Capture the cell that displays the provided text and extract its [x, y] central coordinate. 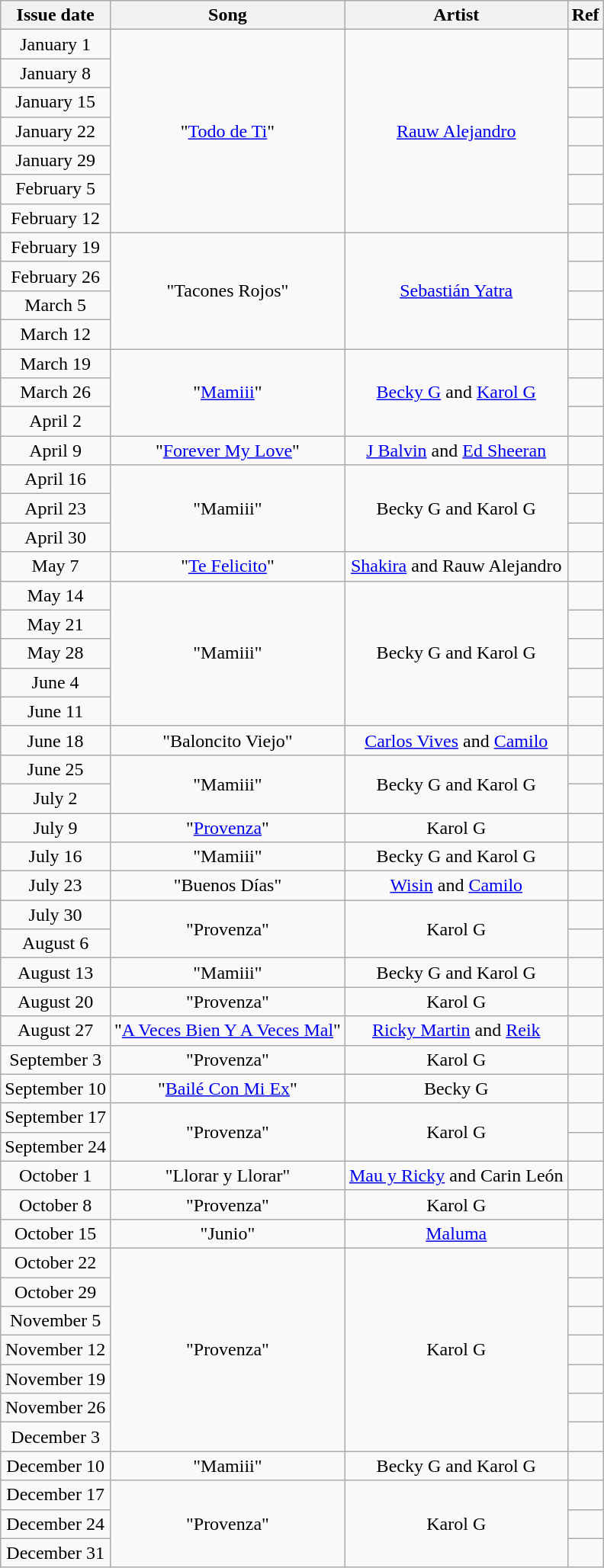
March 19 [56, 364]
"Todo de Ti" [227, 131]
June 25 [56, 769]
Shakira and Rauw Alejandro [456, 566]
May 7 [56, 566]
October 8 [56, 1204]
November 19 [56, 1379]
April 23 [56, 508]
April 2 [56, 422]
"Bailé Con Mi Ex" [227, 1089]
August 13 [56, 973]
J Balvin and Ed Sheeran [456, 451]
Rauw Alejandro [456, 131]
"A Veces Bien Y A Veces Mal" [227, 1031]
April 16 [56, 479]
October 22 [56, 1262]
November 5 [56, 1321]
August 6 [56, 944]
January 22 [56, 131]
Becky G [456, 1089]
October 1 [56, 1175]
September 10 [56, 1089]
"Llorar y Llorar" [227, 1175]
March 26 [56, 393]
Song [227, 15]
February 5 [56, 189]
December 10 [56, 1466]
"Buenos Días" [227, 886]
"Junio" [227, 1233]
July 23 [56, 886]
Sebastián Yatra [456, 290]
January 15 [56, 102]
"Tacones Rojos" [227, 290]
February 12 [56, 218]
Mau y Ricky and Carin León [456, 1175]
September 3 [56, 1060]
"Te Felicito" [227, 566]
December 31 [56, 1553]
Artist [456, 15]
July 9 [56, 827]
May 21 [56, 624]
June 18 [56, 740]
January 29 [56, 160]
February 26 [56, 276]
August 20 [56, 1002]
May 14 [56, 595]
"Baloncito Viejo" [227, 740]
December 24 [56, 1524]
December 3 [56, 1437]
July 16 [56, 857]
January 8 [56, 73]
August 27 [56, 1031]
March 12 [56, 334]
September 24 [56, 1146]
July 30 [56, 915]
Maluma [456, 1233]
April 9 [56, 451]
Wisin and Camilo [456, 886]
Issue date [56, 15]
January 1 [56, 44]
March 5 [56, 305]
July 2 [56, 798]
December 17 [56, 1495]
Carlos Vives and Camilo [456, 740]
"Forever My Love" [227, 451]
April 30 [56, 537]
June 4 [56, 682]
May 28 [56, 653]
June 11 [56, 711]
October 15 [56, 1233]
October 29 [56, 1292]
November 12 [56, 1350]
Ref [586, 15]
September 17 [56, 1117]
February 19 [56, 247]
Ricky Martin and Reik [456, 1031]
November 26 [56, 1408]
